Determine the (X, Y) coordinate at the center of the cell enclosing the given text.  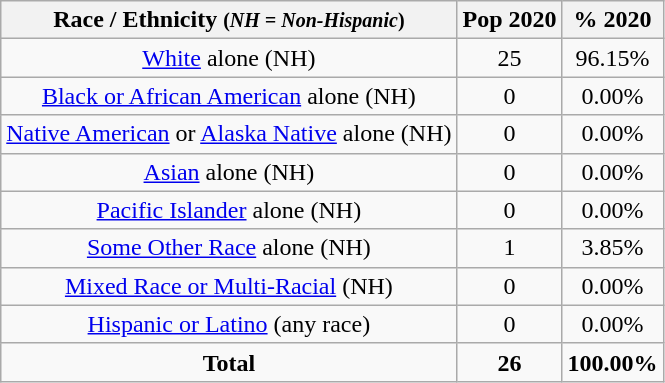
Black or African American alone (NH) (229, 96)
96.15% (612, 58)
Total (229, 362)
Race / Ethnicity (NH = Non-Hispanic) (229, 20)
Hispanic or Latino (any race) (229, 324)
White alone (NH) (229, 58)
Some Other Race alone (NH) (229, 248)
3.85% (612, 248)
1 (510, 248)
Pacific Islander alone (NH) (229, 210)
% 2020 (612, 20)
Pop 2020 (510, 20)
100.00% (612, 362)
Native American or Alaska Native alone (NH) (229, 134)
25 (510, 58)
26 (510, 362)
Mixed Race or Multi-Racial (NH) (229, 286)
Asian alone (NH) (229, 172)
